Return the (x, y) coordinate for the center point of the cell that contains the specified text.  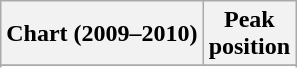
Peakposition (249, 34)
Chart (2009–2010) (102, 34)
